Search for the cell housing the specified text and yield its [X, Y] center coordinate. 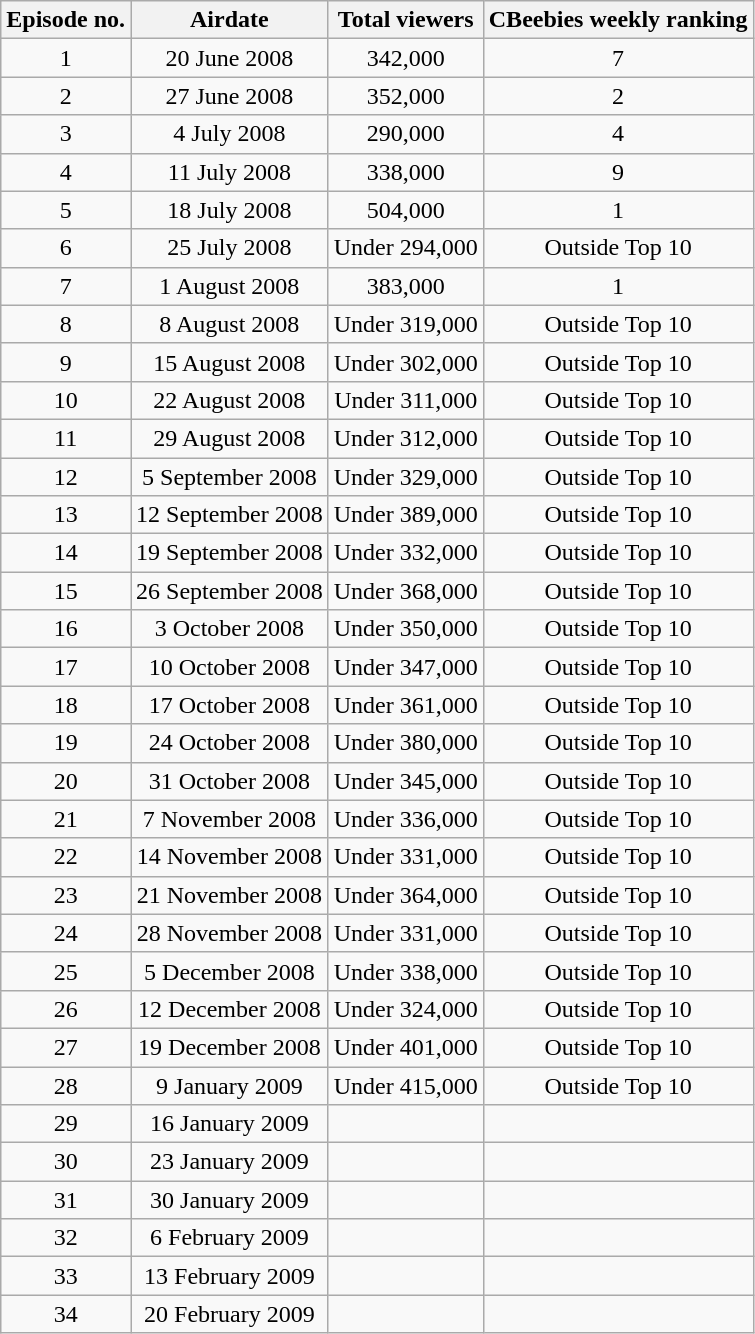
Under 347,000 [406, 667]
13 [66, 515]
1 August 2008 [230, 286]
4 July 2008 [230, 134]
Under 345,000 [406, 781]
Under 415,000 [406, 1085]
24 October 2008 [230, 743]
18 [66, 705]
Under 336,000 [406, 819]
23 January 2009 [230, 1162]
21 [66, 819]
10 October 2008 [230, 667]
Under 319,000 [406, 324]
15 August 2008 [230, 362]
338,000 [406, 172]
Under 361,000 [406, 705]
24 [66, 933]
Airdate [230, 20]
5 September 2008 [230, 477]
13 February 2009 [230, 1276]
21 November 2008 [230, 895]
Under 302,000 [406, 362]
3 [66, 134]
26 September 2008 [230, 591]
Under 380,000 [406, 743]
Under 324,000 [406, 1009]
28 [66, 1085]
Under 364,000 [406, 895]
22 [66, 857]
20 February 2009 [230, 1314]
30 [66, 1162]
12 December 2008 [230, 1009]
11 July 2008 [230, 172]
20 [66, 781]
5 December 2008 [230, 971]
Under 350,000 [406, 629]
19 December 2008 [230, 1047]
17 October 2008 [230, 705]
14 [66, 553]
22 August 2008 [230, 400]
19 [66, 743]
33 [66, 1276]
31 October 2008 [230, 781]
32 [66, 1238]
Under 389,000 [406, 515]
352,000 [406, 96]
6 February 2009 [230, 1238]
27 June 2008 [230, 96]
Under 294,000 [406, 248]
12 [66, 477]
30 January 2009 [230, 1200]
20 June 2008 [230, 58]
29 August 2008 [230, 438]
23 [66, 895]
Under 368,000 [406, 591]
31 [66, 1200]
17 [66, 667]
15 [66, 591]
19 September 2008 [230, 553]
Under 332,000 [406, 553]
Under 311,000 [406, 400]
Under 312,000 [406, 438]
11 [66, 438]
10 [66, 400]
8 August 2008 [230, 324]
504,000 [406, 210]
8 [66, 324]
14 November 2008 [230, 857]
Under 338,000 [406, 971]
12 September 2008 [230, 515]
Under 329,000 [406, 477]
16 January 2009 [230, 1124]
29 [66, 1124]
CBeebies weekly ranking [618, 20]
5 [66, 210]
18 July 2008 [230, 210]
34 [66, 1314]
Episode no. [66, 20]
25 [66, 971]
3 October 2008 [230, 629]
Under 401,000 [406, 1047]
383,000 [406, 286]
16 [66, 629]
9 January 2009 [230, 1085]
290,000 [406, 134]
7 November 2008 [230, 819]
27 [66, 1047]
28 November 2008 [230, 933]
25 July 2008 [230, 248]
6 [66, 248]
Total viewers [406, 20]
26 [66, 1009]
342,000 [406, 58]
